For the text-containing cell, return its midpoint in [X, Y] coordinate format. 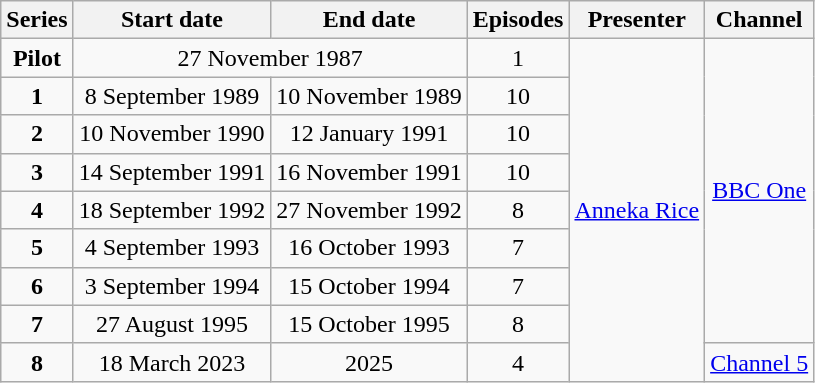
Presenter [637, 20]
5 [37, 248]
Start date [172, 20]
3 September 1994 [172, 286]
Anneka Rice [637, 210]
27 November 1992 [369, 210]
Episodes [518, 20]
15 October 1995 [369, 324]
14 September 1991 [172, 172]
16 October 1993 [369, 248]
Channel 5 [760, 362]
10 November 1990 [172, 134]
18 March 2023 [172, 362]
End date [369, 20]
12 January 1991 [369, 134]
15 October 1994 [369, 286]
27 November 1987 [270, 58]
6 [37, 286]
Channel [760, 20]
10 November 1989 [369, 96]
27 August 1995 [172, 324]
18 September 1992 [172, 210]
3 [37, 172]
BBC One [760, 191]
2025 [369, 362]
Series [37, 20]
2 [37, 134]
Pilot [37, 58]
16 November 1991 [369, 172]
4 September 1993 [172, 248]
8 September 1989 [172, 96]
